Output the [x, y] coordinate of the center of the cell containing the given text.  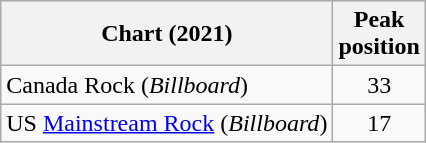
Peakposition [379, 34]
Canada Rock (Billboard) [167, 85]
Chart (2021) [167, 34]
17 [379, 123]
US Mainstream Rock (Billboard) [167, 123]
33 [379, 85]
